Extract the [X, Y] coordinate from the center of the cell holding the provided text.  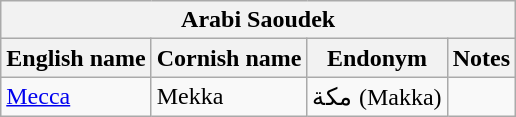
مكة (Makka) [377, 97]
Mekka [229, 97]
Mecca [76, 97]
Notes [481, 58]
Cornish name [229, 58]
Arabi Saoudek [258, 20]
English name [76, 58]
Endonym [377, 58]
